Provide the [x, y] coordinate of the cell's center where the given text is located.  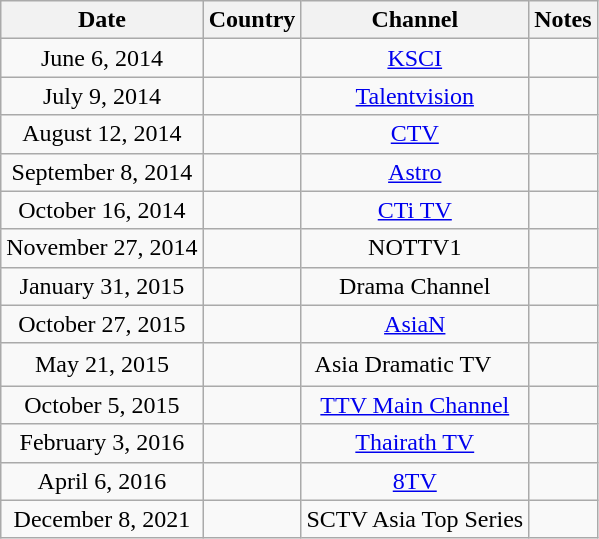
KSCI [415, 58]
January 31, 2015 [102, 286]
Drama Channel [415, 286]
October 16, 2014 [102, 210]
Notes [563, 20]
Channel [415, 20]
8TV [415, 481]
Thairath TV [415, 443]
February 3, 2016 [102, 443]
May 21, 2015 [102, 364]
AsiaN [415, 324]
November 27, 2014 [102, 248]
Astro [415, 172]
TTV Main Channel [415, 405]
NOTTV1 [415, 248]
CTi TV [415, 210]
July 9, 2014 [102, 96]
Asia Dramatic TV [415, 364]
September 8, 2014 [102, 172]
April 6, 2016 [102, 481]
Country [252, 20]
Date [102, 20]
October 27, 2015 [102, 324]
August 12, 2014 [102, 134]
December 8, 2021 [102, 519]
Talentvision [415, 96]
SCTV Asia Top Series [415, 519]
June 6, 2014 [102, 58]
October 5, 2015 [102, 405]
CTV [415, 134]
